Detect which cell encompasses the target text, then output its [X, Y] center coordinate. 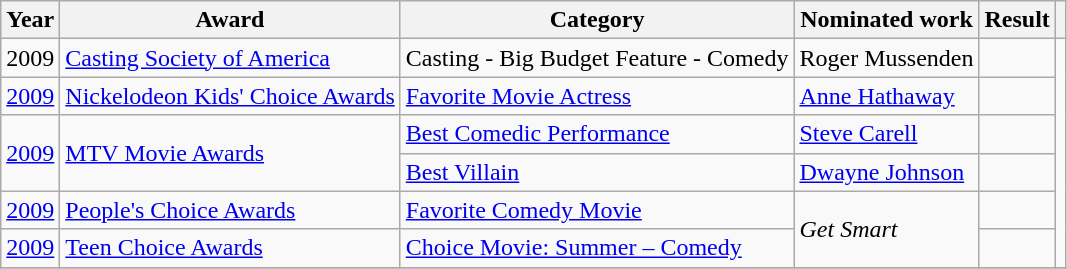
Steve Carell [886, 134]
Nominated work [886, 20]
Nickelodeon Kids' Choice Awards [230, 96]
Best Comedic Performance [597, 134]
Category [597, 20]
MTV Movie Awards [230, 153]
Choice Movie: Summer – Comedy [597, 248]
Casting - Big Budget Feature - Comedy [597, 58]
Best Villain [597, 172]
People's Choice Awards [230, 210]
Casting Society of America [230, 58]
Get Smart [886, 229]
Result [1017, 20]
Teen Choice Awards [230, 248]
Favorite Movie Actress [597, 96]
Anne Hathaway [886, 96]
Year [30, 20]
Roger Mussenden [886, 58]
Dwayne Johnson [886, 172]
Award [230, 20]
Favorite Comedy Movie [597, 210]
